From the cell containing the given text, extract its center point as (x, y) coordinate. 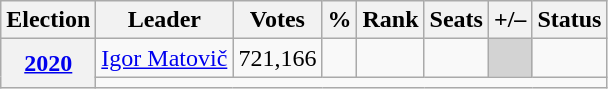
% (340, 20)
Election (48, 20)
Votes (278, 20)
721,166 (278, 58)
Seats (456, 20)
2020 (48, 64)
Rank (390, 20)
Leader (164, 20)
Igor Matovič (164, 58)
Status (570, 20)
+/– (510, 20)
